Identify which cell holds the provided text, then report its (x, y) central coordinate. 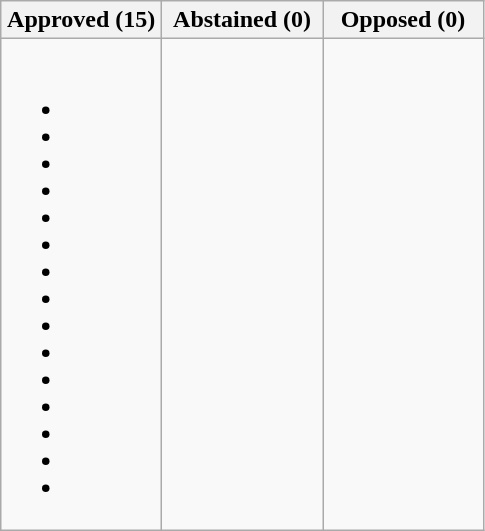
Approved (15) (82, 20)
Abstained (0) (242, 20)
Opposed (0) (404, 20)
